From the cell containing the given text, extract its center point as (x, y) coordinate. 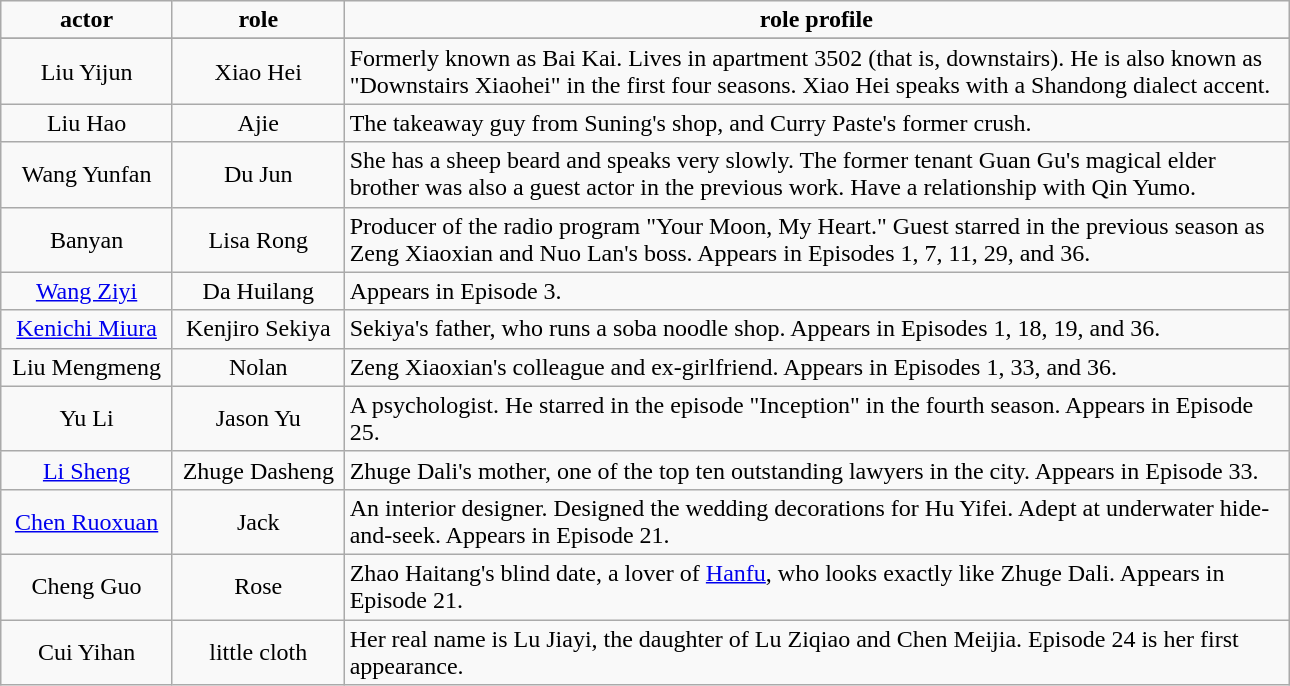
Liu Mengmeng (87, 367)
Sekiya's father, who runs a soba noodle shop. Appears in Episodes 1, 18, 19, and 36. (816, 329)
Zeng Xiaoxian's colleague and ex-girlfriend. Appears in Episodes 1, 33, and 36. (816, 367)
An interior designer. Designed the wedding decorations for Hu Yifei. Adept at underwater hide-and-seek. Appears in Episode 21. (816, 522)
Li Sheng (87, 470)
The takeaway guy from Suning's shop, and Curry Paste's former crush. (816, 123)
Rose (258, 586)
Wang Ziyi (87, 291)
role profile (816, 20)
Kenjiro Sekiya (258, 329)
Her real name is Lu Jiayi, the daughter of Lu Ziqiao and Chen Meijia. Episode 24 is her first appearance. (816, 652)
Zhuge Dasheng (258, 470)
Zhao Haitang's blind date, a lover of Hanfu, who looks exactly like Zhuge Dali. Appears in Episode 21. (816, 586)
Zhuge Dali's mother, one of the top ten outstanding lawyers in the city. Appears in Episode 33. (816, 470)
Jason Yu (258, 418)
A psychologist. He starred in the episode "Inception" in the fourth season. Appears in Episode 25. (816, 418)
Jack (258, 522)
Lisa Rong (258, 240)
role (258, 20)
Banyan (87, 240)
Wang Yunfan (87, 174)
Liu Yijun (87, 72)
Du Jun (258, 174)
Cui Yihan (87, 652)
Ajie (258, 123)
Nolan (258, 367)
Liu Hao (87, 123)
little cloth (258, 652)
Appears in Episode 3. (816, 291)
Kenichi Miura (87, 329)
Yu Li (87, 418)
Cheng Guo (87, 586)
Da Huilang (258, 291)
Chen Ruoxuan (87, 522)
actor (87, 20)
Xiao Hei (258, 72)
